Return [X, Y] of the center of cell containing provided text 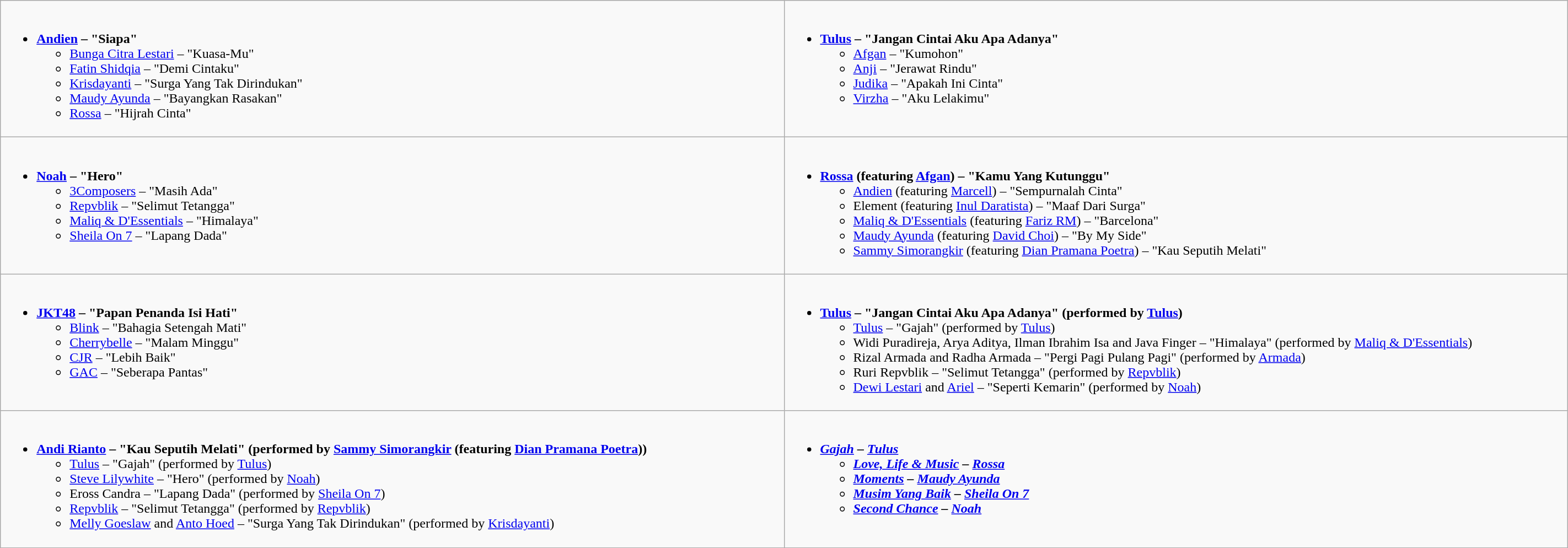
Gajah – TulusLove, Life & Music – RossaMoments – Maudy AyundaMusim Yang Baik – Sheila On 7Second Chance – Noah [1175, 479]
Noah – "Hero"3Composers – "Masih Ada"Repvblik – "Selimut Tetangga"Maliq & D'Essentials – "Himalaya"Sheila On 7 – "Lapang Dada" [393, 206]
JKT48 – "Papan Penanda Isi Hati"Blink – "Bahagia Setengah Mati"Cherrybelle – "Malam Minggu"CJR – "Lebih Baik"GAC – "Seberapa Pantas" [393, 342]
Tulus – "Jangan Cintai Aku Apa Adanya"Afgan – "Kumohon"Anji – "Jerawat Rindu"Judika – "Apakah Ini Cinta"Virzha – "Aku Lelakimu" [1175, 69]
